Capture the cell that displays the provided text and extract its (x, y) central coordinate. 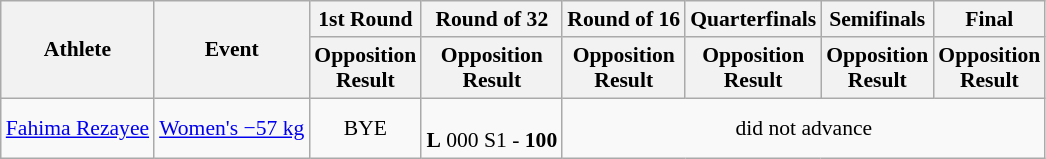
BYE (365, 128)
Fahima Rezayee (78, 128)
L 000 S1 - 100 (492, 128)
Final (989, 19)
Women's −57 kg (232, 128)
Quarterfinals (753, 19)
Round of 16 (624, 19)
Semifinals (877, 19)
Event (232, 50)
Round of 32 (492, 19)
1st Round (365, 19)
Athlete (78, 50)
did not advance (804, 128)
